For the text-containing cell, return its midpoint in [x, y] coordinate format. 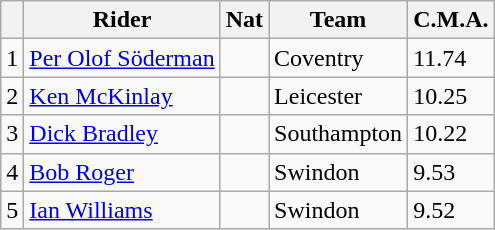
10.25 [451, 96]
9.52 [451, 210]
11.74 [451, 58]
Rider [122, 20]
Dick Bradley [122, 134]
4 [12, 172]
9.53 [451, 172]
Team [338, 20]
Per Olof Söderman [122, 58]
Ken McKinlay [122, 96]
Bob Roger [122, 172]
Leicester [338, 96]
10.22 [451, 134]
1 [12, 58]
2 [12, 96]
Coventry [338, 58]
Ian Williams [122, 210]
Nat [244, 20]
C.M.A. [451, 20]
5 [12, 210]
3 [12, 134]
Southampton [338, 134]
